Output the (X, Y) coordinate of the center of the cell containing the given text.  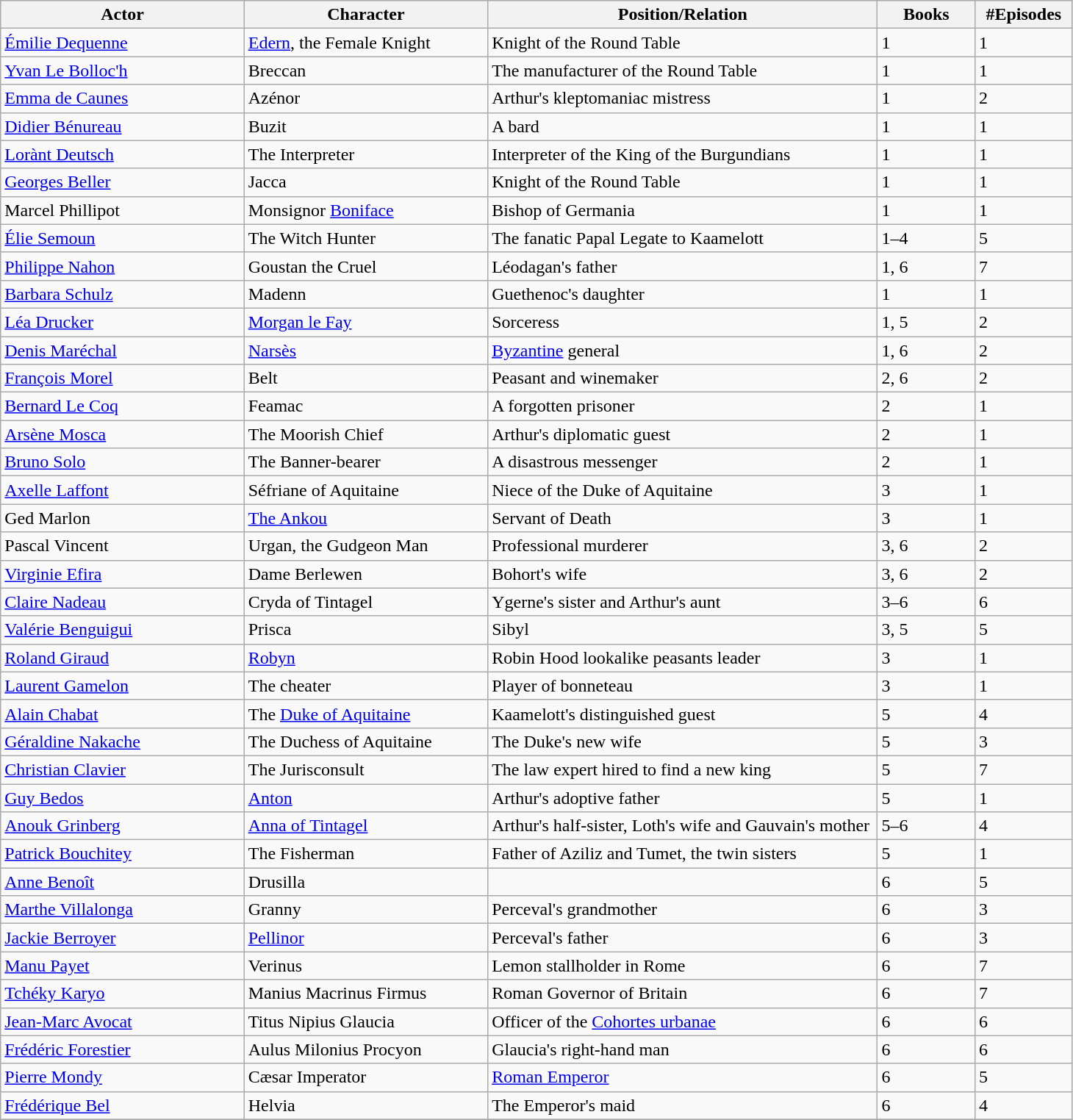
Virginie Efira (122, 574)
Jacca (366, 182)
3, 5 (926, 630)
Niece of the Duke of Aquitaine (683, 490)
A forgotten prisoner (683, 406)
Drusilla (366, 882)
3–6 (926, 602)
Pellinor (366, 938)
Arthur's kleptomaniac mistress (683, 98)
Feamac (366, 406)
Marcel Phillipot (122, 210)
Edern, the Female Knight (366, 43)
Léodagan's father (683, 266)
The Interpreter (366, 154)
Position/Relation (683, 15)
The law expert hired to find a new king (683, 769)
Arsène Mosca (122, 434)
Pascal Vincent (122, 546)
Géraldine Nakache (122, 742)
Valérie Benguigui (122, 630)
Monsignor Boniface (366, 210)
Peasant and winemaker (683, 378)
Player of bonneteau (683, 686)
The Duke's new wife (683, 742)
Frédéric Forestier (122, 1049)
Jean-Marc Avocat (122, 1022)
Manu Payet (122, 966)
Robyn (366, 658)
Bohort's wife (683, 574)
François Morel (122, 378)
Glaucia's right-hand man (683, 1049)
Philippe Nahon (122, 266)
Goustan the Cruel (366, 266)
Patrick Bouchitey (122, 854)
Belt (366, 378)
The manufacturer of the Round Table (683, 71)
Azénor (366, 98)
A bard (683, 126)
Urgan, the Gudgeon Man (366, 546)
Buzit (366, 126)
Arthur's diplomatic guest (683, 434)
Actor (122, 15)
Jackie Berroyer (122, 938)
Granny (366, 910)
Laurent Gamelon (122, 686)
Bernard Le Coq (122, 406)
Manius Macrinus Firmus (366, 994)
Character (366, 15)
The fanatic Papal Legate to Kaamelott (683, 238)
Verinus (366, 966)
Arthur's adoptive father (683, 797)
Dame Berlewen (366, 574)
Interpreter of the King of the Burgundians (683, 154)
Breccan (366, 71)
Guethenoc's daughter (683, 294)
Émilie Dequenne (122, 43)
The Moorish Chief (366, 434)
Bruno Solo (122, 462)
Madenn (366, 294)
Arthur's half-sister, Loth's wife and Gauvain's mother (683, 826)
Denis Maréchal (122, 351)
Guy Bedos (122, 797)
The Fisherman (366, 854)
The Emperor's maid (683, 1105)
Claire Nadeau (122, 602)
Sorceress (683, 322)
Roman Emperor (683, 1077)
Books (926, 15)
Helvia (366, 1105)
The Ankou (366, 518)
Anouk Grinberg (122, 826)
Father of Aziliz and Tumet, the twin sisters (683, 854)
The Witch Hunter (366, 238)
Roland Giraud (122, 658)
Anton (366, 797)
The Duchess of Aquitaine (366, 742)
Perceval's grandmother (683, 910)
Lemon stallholder in Rome (683, 966)
Anne Benoît (122, 882)
The Banner-bearer (366, 462)
1–4 (926, 238)
Georges Beller (122, 182)
Léa Drucker (122, 322)
Robin Hood lookalike peasants leader (683, 658)
Yvan Le Bolloc'h (122, 71)
A disastrous messenger (683, 462)
Frédérique Bel (122, 1105)
Séfriane of Aquitaine (366, 490)
Narsès (366, 351)
Sibyl (683, 630)
Anna of Tintagel (366, 826)
Kaamelott's distinguished guest (683, 714)
Cryda of Tintagel (366, 602)
Byzantine general (683, 351)
The Jurisconsult (366, 769)
Marthe Villalonga (122, 910)
Servant of Death (683, 518)
Morgan le Fay (366, 322)
Professional murderer (683, 546)
Roman Governor of Britain (683, 994)
The cheater (366, 686)
Cæsar Imperator (366, 1077)
Lorànt Deutsch (122, 154)
The Duke of Aquitaine (366, 714)
5–6 (926, 826)
Bishop of Germania (683, 210)
Barbara Schulz (122, 294)
2, 6 (926, 378)
Tchéky Karyo (122, 994)
Officer of the Cohortes urbanae (683, 1022)
Perceval's father (683, 938)
Pierre Mondy (122, 1077)
Emma de Caunes (122, 98)
Christian Clavier (122, 769)
Ygerne's sister and Arthur's aunt (683, 602)
Prisca (366, 630)
Didier Bénureau (122, 126)
Aulus Milonius Procyon (366, 1049)
1, 5 (926, 322)
Titus Nipius Glaucia (366, 1022)
Axelle Laffont (122, 490)
Alain Chabat (122, 714)
Élie Semoun (122, 238)
#Episodes (1024, 15)
Ged Marlon (122, 518)
